Return (x, y) of the center of cell containing provided text 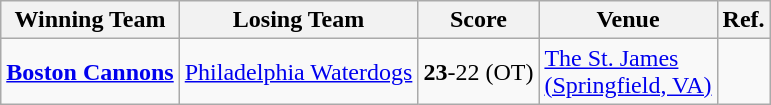
Winning Team (90, 20)
The St. James(Springfield, VA) (628, 72)
Losing Team (298, 20)
23-22 (OT) (478, 72)
Venue (628, 20)
Philadelphia Waterdogs (298, 72)
Score (478, 20)
Ref. (744, 20)
Boston Cannons (90, 72)
